Search for the cell housing the specified text and yield its (x, y) center coordinate. 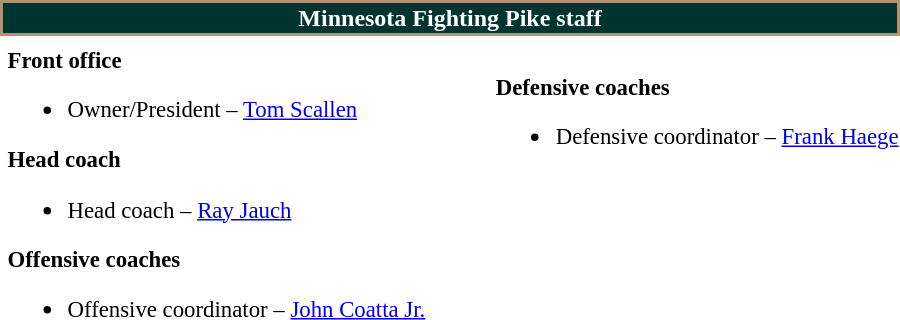
Minnesota Fighting Pike staff (450, 18)
